Output the [X, Y] coordinate of the center of the cell containing the given text.  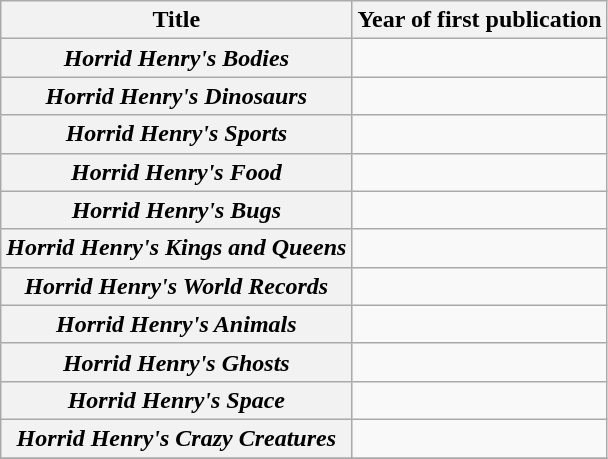
Horrid Henry's Animals [176, 324]
Horrid Henry's Bugs [176, 210]
Horrid Henry's Ghosts [176, 362]
Horrid Henry's Crazy Creatures [176, 438]
Year of first publication [480, 20]
Horrid Henry's Space [176, 400]
Horrid Henry's Bodies [176, 58]
Horrid Henry's World Records [176, 286]
Horrid Henry's Dinosaurs [176, 96]
Title [176, 20]
Horrid Henry's Sports [176, 134]
Horrid Henry's Food [176, 172]
Horrid Henry's Kings and Queens [176, 248]
